Find where the given text appears and provide that cell's center as (x, y) coordinate. 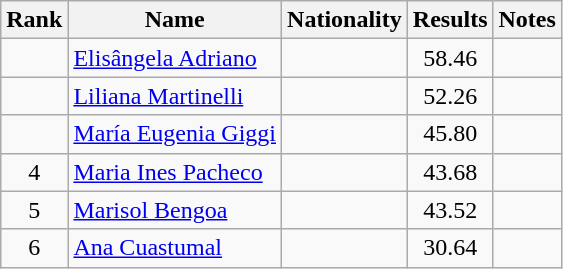
45.80 (450, 134)
30.64 (450, 248)
Ana Cuastumal (175, 248)
43.52 (450, 210)
Results (450, 20)
Maria Ines Pacheco (175, 172)
6 (34, 248)
Elisângela Adriano (175, 58)
4 (34, 172)
Notes (527, 20)
Marisol Bengoa (175, 210)
52.26 (450, 96)
43.68 (450, 172)
María Eugenia Giggi (175, 134)
5 (34, 210)
Liliana Martinelli (175, 96)
Name (175, 20)
Rank (34, 20)
Nationality (345, 20)
58.46 (450, 58)
